Provide the [x, y] coordinate of the cell's center where the given text is located.  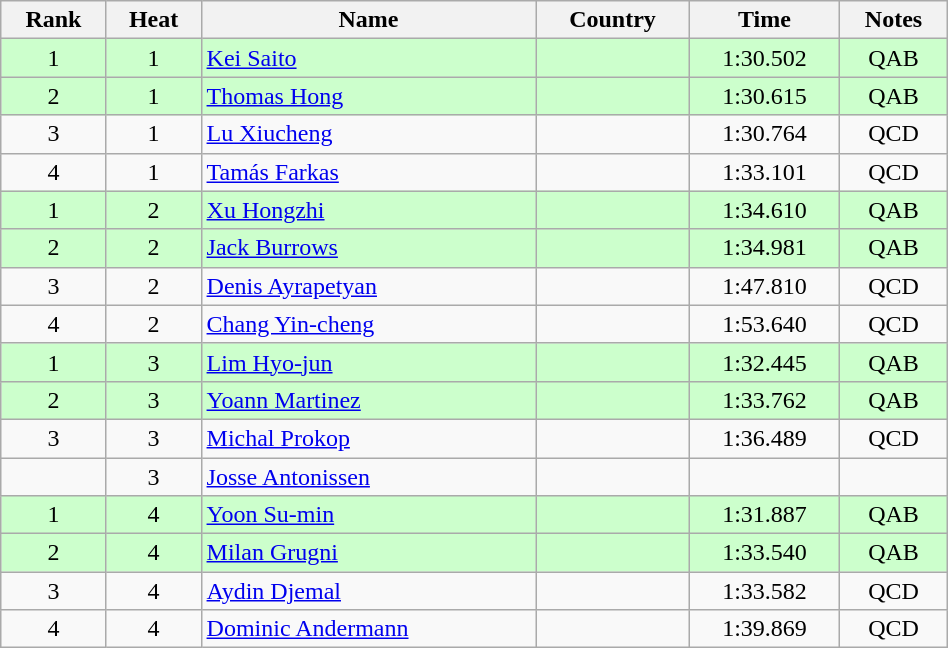
1:47.810 [764, 286]
1:33.762 [764, 400]
Time [764, 20]
Dominic Andermann [368, 629]
1:39.869 [764, 629]
Yoann Martinez [368, 400]
Aydin Djemal [368, 591]
Heat [154, 20]
1:32.445 [764, 362]
Denis Ayrapetyan [368, 286]
Xu Hongzhi [368, 210]
Lu Xiucheng [368, 134]
Lim Hyo-jun [368, 362]
Thomas Hong [368, 96]
1:53.640 [764, 324]
Notes [894, 20]
Country [613, 20]
1:33.540 [764, 553]
Name [368, 20]
1:34.981 [764, 248]
1:30.615 [764, 96]
Jack Burrows [368, 248]
1:30.502 [764, 58]
1:30.764 [764, 134]
1:33.101 [764, 172]
Milan Grugni [368, 553]
Chang Yin-cheng [368, 324]
Kei Saito [368, 58]
Josse Antonissen [368, 477]
Rank [54, 20]
Yoon Su-min [368, 515]
Tamás Farkas [368, 172]
1:33.582 [764, 591]
Michal Prokop [368, 438]
1:34.610 [764, 210]
1:36.489 [764, 438]
1:31.887 [764, 515]
